Return the (X, Y) coordinate for the center point of the cell that contains the specified text.  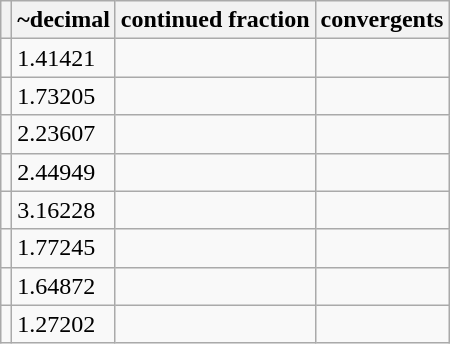
convergents (382, 20)
1.77245 (64, 248)
3.16228 (64, 210)
2.44949 (64, 172)
~decimal (64, 20)
1.64872 (64, 286)
2.23607 (64, 134)
1.41421 (64, 58)
1.27202 (64, 324)
1.73205 (64, 96)
continued fraction (215, 20)
